Pinpoint the cell where the given text exists, returning its (x, y) midpoint coordinate. 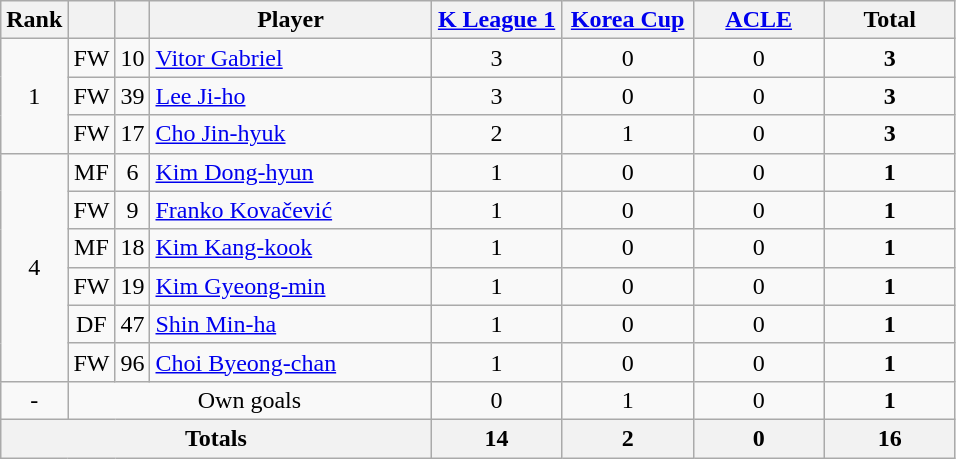
Cho Jin-hyuk (290, 134)
Total (890, 20)
ACLE (758, 20)
Kim Dong-hyun (290, 172)
47 (132, 324)
Lee Ji-ho (290, 96)
14 (496, 438)
Shin Min-ha (290, 324)
Vitor Gabriel (290, 58)
39 (132, 96)
Choi Byeong-chan (290, 362)
Totals (216, 438)
Korea Cup (628, 20)
Player (290, 20)
Own goals (250, 400)
9 (132, 210)
19 (132, 286)
- (34, 400)
10 (132, 58)
6 (132, 172)
18 (132, 248)
Rank (34, 20)
16 (890, 438)
Franko Kovačević (290, 210)
4 (34, 267)
Kim Kang-kook (290, 248)
K League 1 (496, 20)
96 (132, 362)
17 (132, 134)
Kim Gyeong-min (290, 286)
DF (92, 324)
